Return (x, y) of the center of cell containing provided text 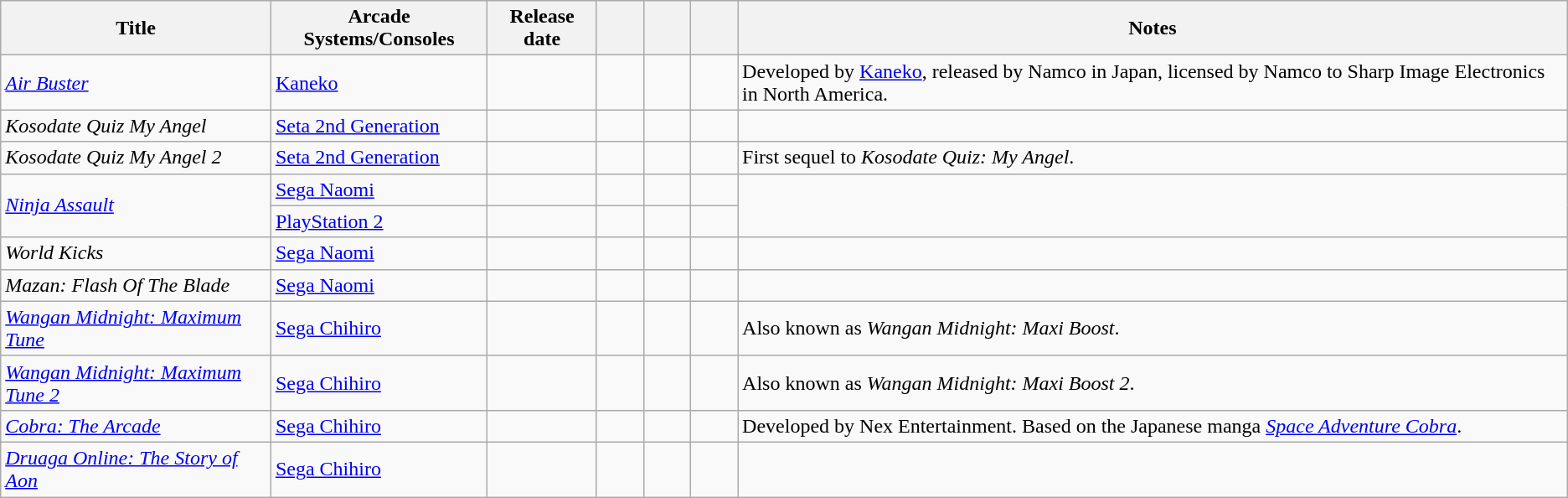
Kosodate Quiz My Angel 2 (136, 158)
Wangan Midnight: Maximum Tune 2 (136, 382)
Wangan Midnight: Maximum Tune (136, 329)
First sequel to Kosodate Quiz: My Angel. (1153, 158)
Mazan: Flash Of The Blade (136, 285)
Developed by Nex Entertainment. Based on the Japanese manga Space Adventure Cobra. (1153, 426)
Kosodate Quiz My Angel (136, 126)
Kaneko (379, 82)
PlayStation 2 (379, 221)
Air Buster (136, 82)
World Kicks (136, 253)
Developed by Kaneko, released by Namco in Japan, licensed by Namco to Sharp Image Electronics in North America. (1153, 82)
Title (136, 29)
Also known as Wangan Midnight: Maxi Boost. (1153, 329)
Ninja Assault (136, 205)
Cobra: The Arcade (136, 426)
Arcade Systems/Consoles (379, 29)
Release date (542, 29)
Also known as Wangan Midnight: Maxi Boost 2. (1153, 382)
Notes (1153, 29)
Druaga Online: The Story of Aon (136, 469)
